Return [X, Y] of the center of cell containing provided text 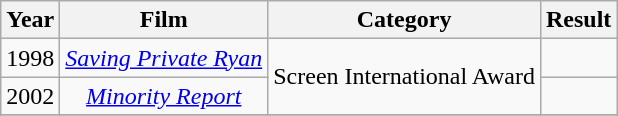
Film [164, 20]
Saving Private Ryan [164, 58]
Result [578, 20]
Year [30, 20]
Screen International Award [404, 77]
2002 [30, 96]
1998 [30, 58]
Minority Report [164, 96]
Category [404, 20]
